Capture the cell that displays the provided text and extract its [X, Y] central coordinate. 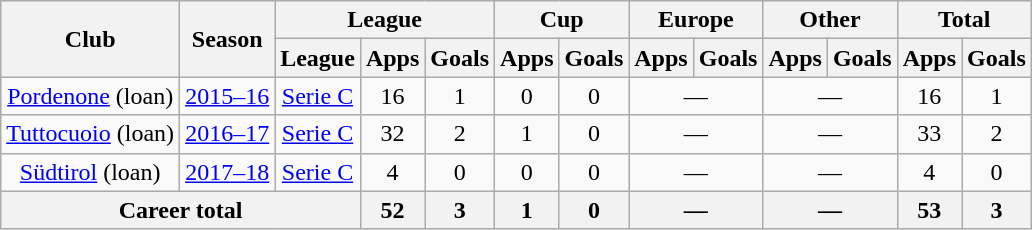
Südtirol (loan) [90, 172]
Tuttocuoio (loan) [90, 134]
Season [228, 39]
Club [90, 39]
Total [964, 20]
52 [392, 210]
2015–16 [228, 96]
Other [830, 20]
Cup [562, 20]
53 [929, 210]
32 [392, 134]
33 [929, 134]
2017–18 [228, 172]
Europe [696, 20]
Career total [181, 210]
2016–17 [228, 134]
Pordenone (loan) [90, 96]
